From the cell containing the given text, extract its center point as (X, Y) coordinate. 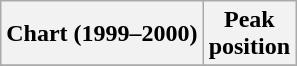
Chart (1999–2000) (102, 34)
Peakposition (249, 34)
